Capture the cell that displays the provided text and extract its (X, Y) central coordinate. 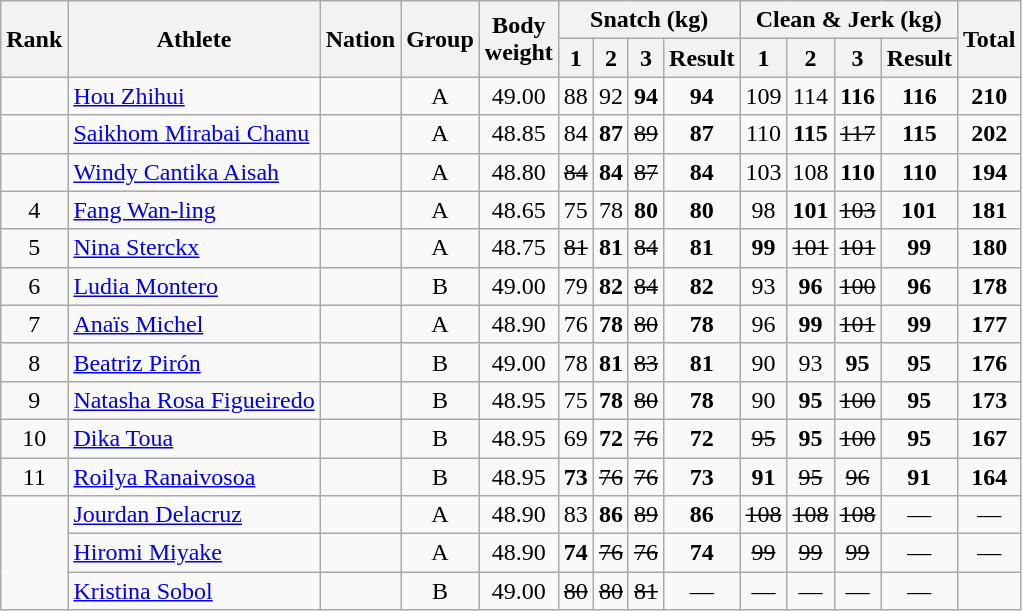
177 (990, 324)
Snatch (kg) (649, 20)
88 (576, 96)
178 (990, 286)
Roilya Ranaivosoa (194, 477)
10 (34, 438)
9 (34, 400)
Ludia Montero (194, 286)
48.80 (518, 172)
173 (990, 400)
4 (34, 210)
Windy Cantika Aisah (194, 172)
98 (764, 210)
11 (34, 477)
Fang Wan-ling (194, 210)
Clean & Jerk (kg) (849, 20)
92 (610, 96)
48.75 (518, 248)
164 (990, 477)
Natasha Rosa Figueiredo (194, 400)
8 (34, 362)
Saikhom Mirabai Chanu (194, 134)
Nina Sterckx (194, 248)
6 (34, 286)
Rank (34, 39)
181 (990, 210)
Total (990, 39)
79 (576, 286)
Bodyweight (518, 39)
69 (576, 438)
5 (34, 248)
7 (34, 324)
Anaïs Michel (194, 324)
167 (990, 438)
210 (990, 96)
109 (764, 96)
114 (810, 96)
Dika Toua (194, 438)
194 (990, 172)
Beatriz Pirón (194, 362)
Jourdan Delacruz (194, 515)
48.85 (518, 134)
Group (440, 39)
Hiromi Miyake (194, 553)
Athlete (194, 39)
176 (990, 362)
202 (990, 134)
Nation (360, 39)
180 (990, 248)
Kristina Sobol (194, 591)
117 (858, 134)
48.65 (518, 210)
Hou Zhihui (194, 96)
